Scan for the cell matching the given text and deliver its (X, Y) coordinate at center. 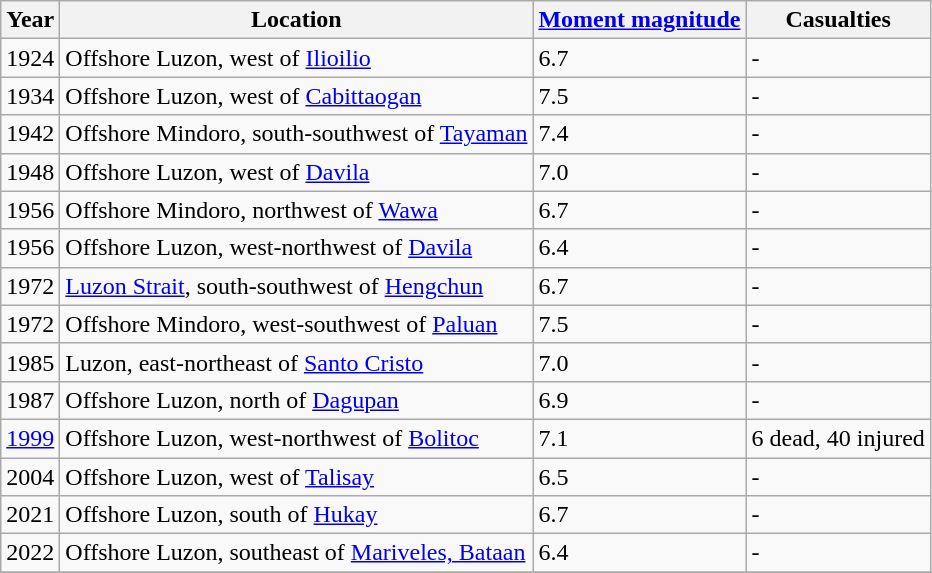
1948 (30, 172)
1934 (30, 96)
Offshore Mindoro, northwest of Wawa (296, 210)
Offshore Mindoro, south-southwest of Tayaman (296, 134)
1924 (30, 58)
Luzon Strait, south-southwest of Hengchun (296, 286)
1942 (30, 134)
7.4 (640, 134)
6.5 (640, 477)
Offshore Luzon, west of Davila (296, 172)
6.9 (640, 400)
Casualties (838, 20)
2004 (30, 477)
Location (296, 20)
Offshore Luzon, west of Talisay (296, 477)
Offshore Luzon, west of Cabittaogan (296, 96)
Year (30, 20)
1999 (30, 438)
1987 (30, 400)
Offshore Luzon, west-northwest of Davila (296, 248)
Offshore Luzon, west-northwest of Bolitoc (296, 438)
Moment magnitude (640, 20)
2022 (30, 553)
7.1 (640, 438)
Offshore Mindoro, west-southwest of Paluan (296, 324)
Offshore Luzon, south of Hukay (296, 515)
Offshore Luzon, west of Ilioilio (296, 58)
6 dead, 40 injured (838, 438)
Offshore Luzon, north of Dagupan (296, 400)
Offshore Luzon, southeast of Mariveles, Bataan (296, 553)
2021 (30, 515)
1985 (30, 362)
Luzon, east-northeast of Santo Cristo (296, 362)
